Scan for the cell matching the given text and deliver its [X, Y] coordinate at center. 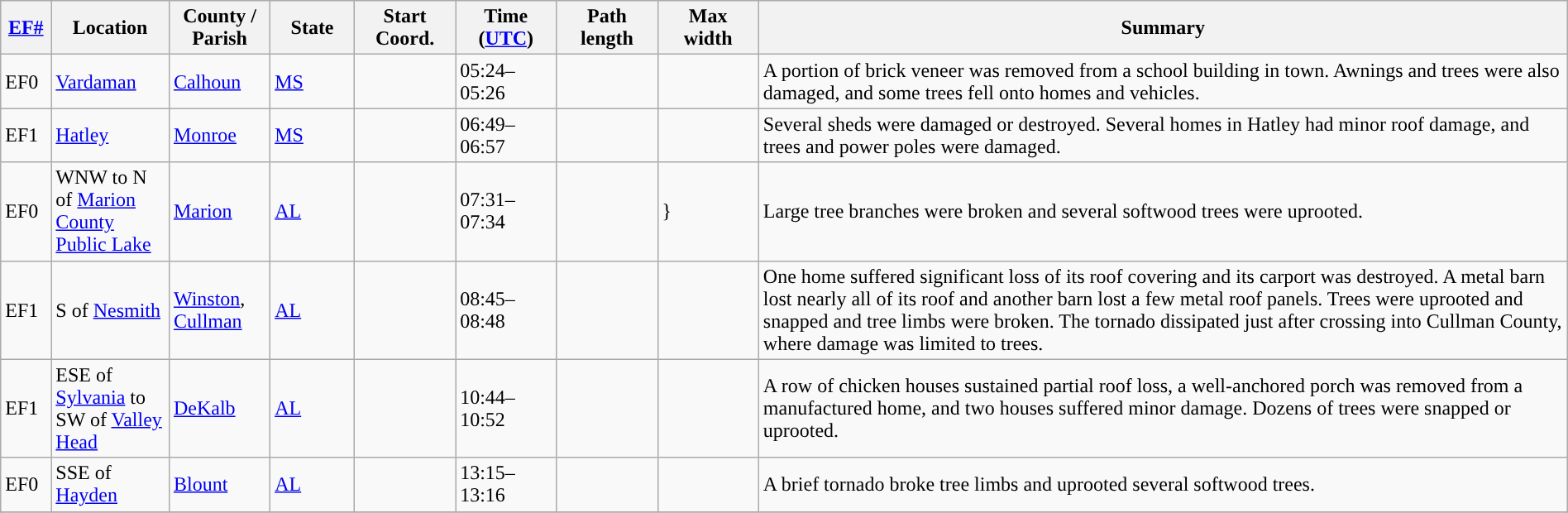
Location [111, 28]
07:31–07:34 [506, 212]
10:44–10:52 [506, 409]
WNW to N of Marion County Public Lake [111, 212]
Marion [219, 212]
DeKalb [219, 409]
State [313, 28]
Vardaman [111, 81]
13:15–13:16 [506, 485]
Calhoun [219, 81]
ESE of Sylvania to SW of Valley Head [111, 409]
08:45–08:48 [506, 309]
Path length [607, 28]
Start Coord. [404, 28]
County / Parish [219, 28]
Time (UTC) [506, 28]
S of Nesmith [111, 309]
Winston, Cullman [219, 309]
Hatley [111, 136]
06:49–06:57 [506, 136]
Several sheds were damaged or destroyed. Several homes in Hatley had minor roof damage, and trees and power poles were damaged. [1163, 136]
Max width [708, 28]
Blount [219, 485]
Large tree branches were broken and several softwood trees were uprooted. [1163, 212]
05:24–05:26 [506, 81]
Summary [1163, 28]
SSE of Hayden [111, 485]
A brief tornado broke tree limbs and uprooted several softwood trees. [1163, 485]
Monroe [219, 136]
EF# [26, 28]
} [708, 212]
